Pinpoint the cell where the given text exists, returning its [X, Y] midpoint coordinate. 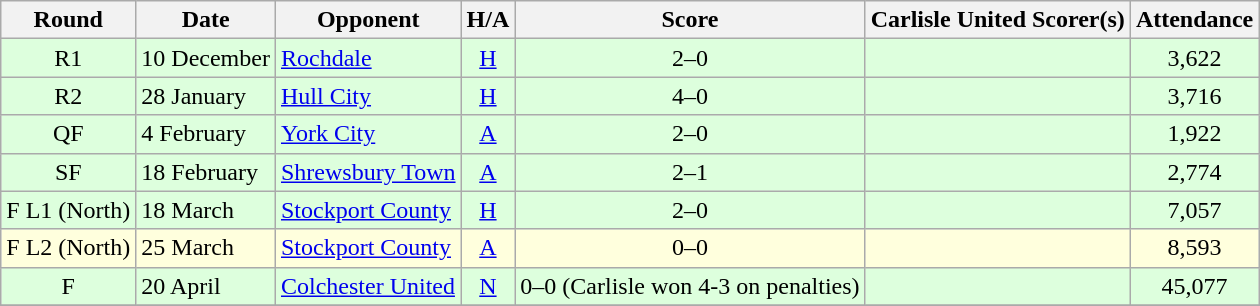
Rochdale [368, 58]
Attendance [1194, 20]
Colchester United [368, 286]
18 March [206, 210]
F [68, 286]
0–0 [690, 248]
4–0 [690, 96]
Opponent [368, 20]
25 March [206, 248]
York City [368, 134]
F L1 (North) [68, 210]
Shrewsbury Town [368, 172]
4 February [206, 134]
F L2 (North) [68, 248]
N [488, 286]
10 December [206, 58]
0–0 (Carlisle won 4-3 on penalties) [690, 286]
3,622 [1194, 58]
Date [206, 20]
QF [68, 134]
3,716 [1194, 96]
2,774 [1194, 172]
20 April [206, 286]
SF [68, 172]
R2 [68, 96]
Score [690, 20]
H/A [488, 20]
Hull City [368, 96]
2–1 [690, 172]
28 January [206, 96]
R1 [68, 58]
Round [68, 20]
45,077 [1194, 286]
18 February [206, 172]
Carlisle United Scorer(s) [998, 20]
8,593 [1194, 248]
1,922 [1194, 134]
7,057 [1194, 210]
